Locate the cell with the specified text and output its [X, Y] center coordinate. 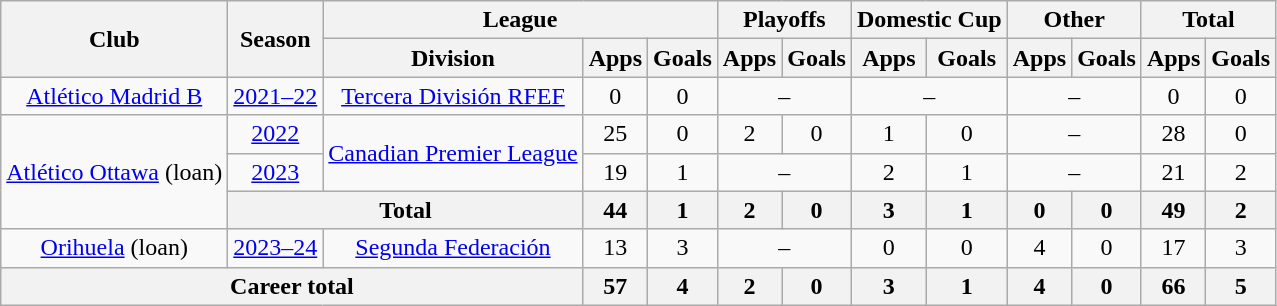
Division [453, 58]
Domestic Cup [929, 20]
28 [1173, 134]
44 [615, 210]
Atlético Madrid B [114, 96]
17 [1173, 248]
Canadian Premier League [453, 153]
League [520, 20]
2022 [276, 134]
19 [615, 172]
Atlético Ottawa (loan) [114, 172]
Orihuela (loan) [114, 248]
2023 [276, 172]
Tercera División RFEF [453, 96]
Other [1074, 20]
66 [1173, 286]
5 [1241, 286]
Club [114, 39]
13 [615, 248]
Playoffs [784, 20]
Season [276, 39]
Segunda Federación [453, 248]
25 [615, 134]
Career total [292, 286]
21 [1173, 172]
49 [1173, 210]
57 [615, 286]
2023–24 [276, 248]
2021–22 [276, 96]
